Capture the cell that displays the provided text and extract its (X, Y) central coordinate. 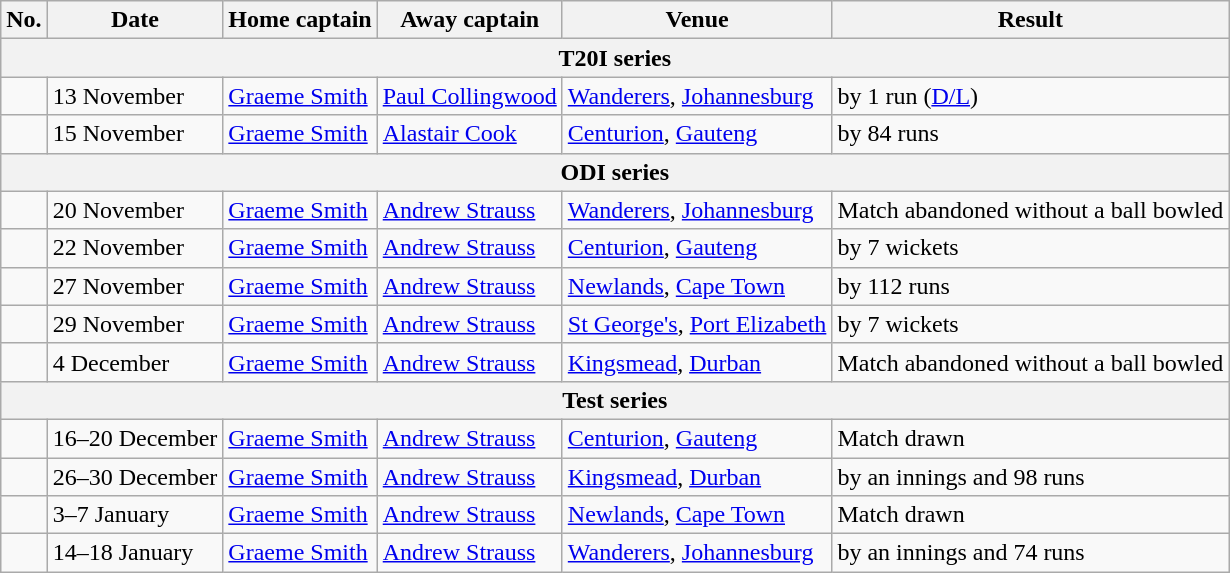
Paul Collingwood (470, 96)
4 December (135, 362)
27 November (135, 286)
T20I series (615, 58)
13 November (135, 96)
15 November (135, 134)
26–30 December (135, 477)
3–7 January (135, 515)
Away captain (470, 20)
Alastair Cook (470, 134)
by 1 run (D/L) (1030, 96)
Test series (615, 400)
by an innings and 98 runs (1030, 477)
by 112 runs (1030, 286)
Venue (697, 20)
29 November (135, 324)
by an innings and 74 runs (1030, 553)
by 84 runs (1030, 134)
Result (1030, 20)
Home captain (300, 20)
16–20 December (135, 438)
St George's, Port Elizabeth (697, 324)
Date (135, 20)
14–18 January (135, 553)
ODI series (615, 172)
22 November (135, 248)
20 November (135, 210)
No. (24, 20)
